For the text-containing cell, return its midpoint in [X, Y] coordinate format. 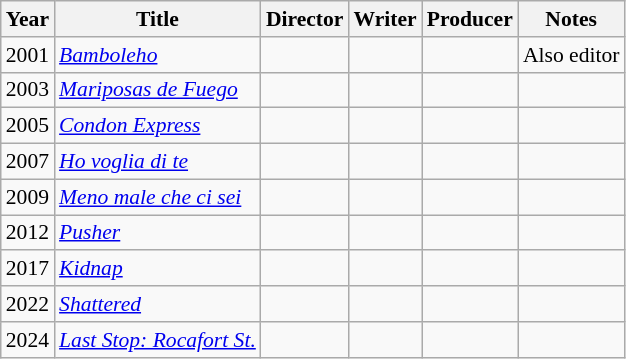
Producer [470, 19]
Kidnap [158, 269]
Shattered [158, 304]
Year [28, 19]
2017 [28, 269]
Bamboleho [158, 55]
2012 [28, 233]
Notes [572, 19]
Director [305, 19]
2003 [28, 90]
Also editor [572, 55]
2009 [28, 197]
2007 [28, 162]
Pusher [158, 233]
Title [158, 19]
Mariposas de Fuego [158, 90]
2022 [28, 304]
2024 [28, 340]
Ho voglia di te [158, 162]
Condon Express [158, 126]
Meno male che ci sei [158, 197]
2001 [28, 55]
2005 [28, 126]
Writer [384, 19]
Last Stop: Rocafort St. [158, 340]
